Return the [X, Y] coordinate for the center point of the cell that contains the specified text.  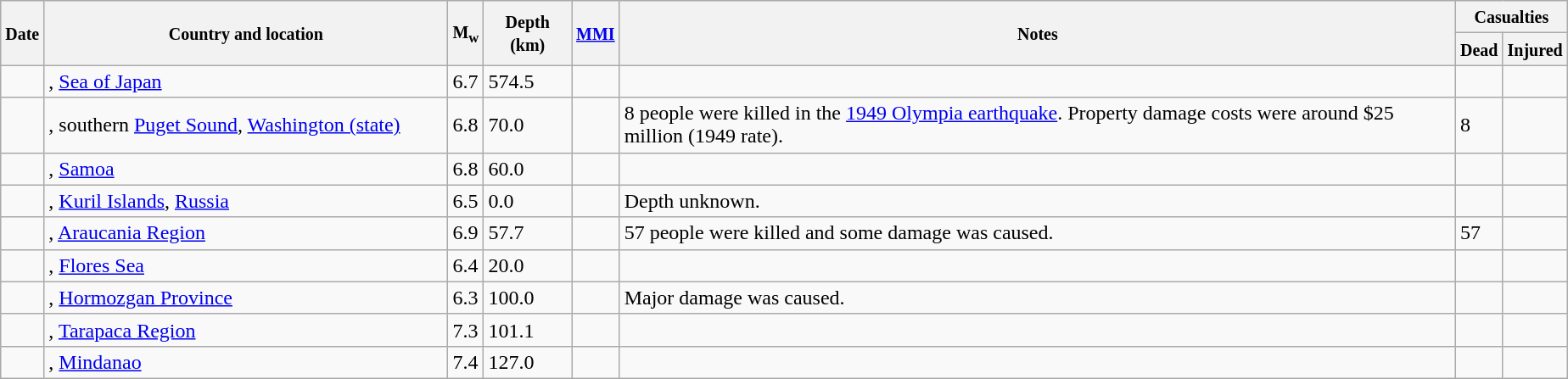
, Samoa [246, 169]
Depth (km) [528, 33]
57 [1479, 233]
6.7 [466, 81]
, Sea of Japan [246, 81]
6.9 [466, 233]
Casualties [1511, 17]
100.0 [528, 298]
57 people were killed and some damage was caused. [1037, 233]
Country and location [246, 33]
574.5 [528, 81]
Mw [466, 33]
6.3 [466, 298]
57.7 [528, 233]
, Araucania Region [246, 233]
, Kuril Islands, Russia [246, 201]
70.0 [528, 125]
, Mindanao [246, 362]
, Hormozgan Province [246, 298]
101.1 [528, 330]
Injured [1535, 49]
0.0 [528, 201]
60.0 [528, 169]
Notes [1037, 33]
Major damage was caused. [1037, 298]
Date [22, 33]
MMI [596, 33]
8 [1479, 125]
Depth unknown. [1037, 201]
6.5 [466, 201]
7.3 [466, 330]
20.0 [528, 265]
127.0 [528, 362]
6.4 [466, 265]
, southern Puget Sound, Washington (state) [246, 125]
8 people were killed in the 1949 Olympia earthquake. Property damage costs were around $25 million (1949 rate). [1037, 125]
, Tarapaca Region [246, 330]
7.4 [466, 362]
, Flores Sea [246, 265]
Dead [1479, 49]
